Return the (x, y) coordinate for the center point of the cell that contains the specified text.  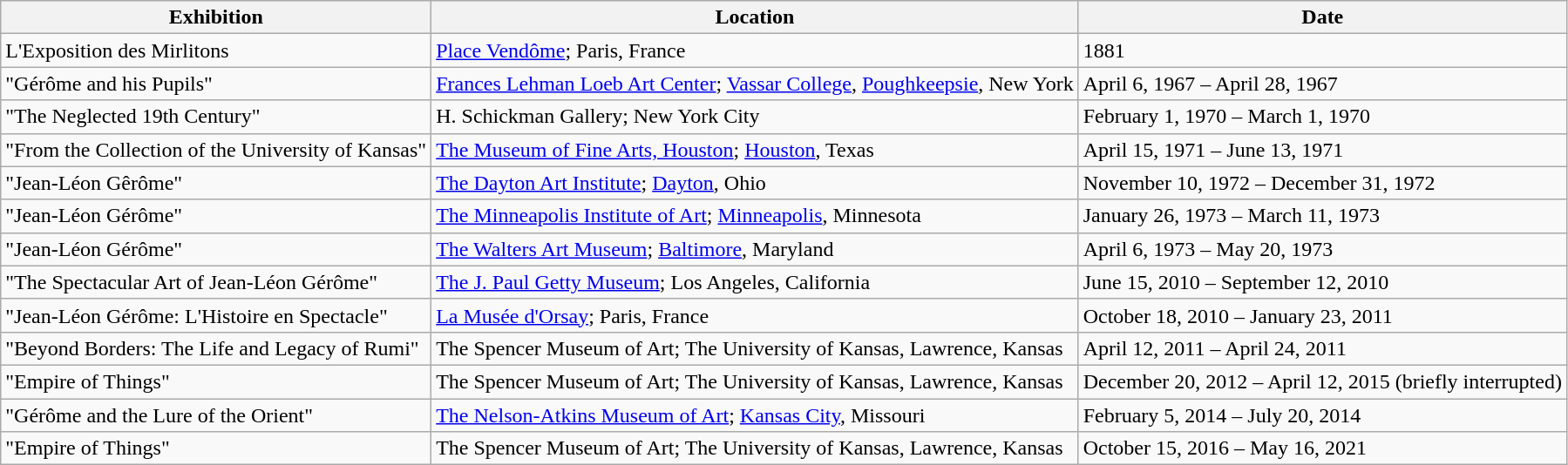
The Dayton Art Institute; Dayton, Ohio (755, 183)
April 12, 2011 – April 24, 2011 (1322, 348)
The Museum of Fine Arts, Houston; Houston, Texas (755, 150)
H. Schickman Gallery; New York City (755, 117)
"Jean-Léon Gêrôme" (216, 183)
December 20, 2012 – April 12, 2015 (briefly interrupted) (1322, 381)
Place Vendôme; Paris, France (755, 51)
February 5, 2014 – July 20, 2014 (1322, 415)
"The Neglected 19th Century" (216, 117)
Location (755, 17)
La Musée d'Orsay; Paris, France (755, 315)
L'Exposition des Mirlitons (216, 51)
The Walters Art Museum; Baltimore, Maryland (755, 249)
"Beyond Borders: The Life and Legacy of Rumi" (216, 348)
February 1, 1970 – March 1, 1970 (1322, 117)
November 10, 1972 – December 31, 1972 (1322, 183)
The J. Paul Getty Museum; Los Angeles, California (755, 282)
"Jean-Léon Gérôme: L'Histoire en Spectacle" (216, 315)
April 15, 1971 – June 13, 1971 (1322, 150)
Date (1322, 17)
Frances Lehman Loeb Art Center; Vassar College, Poughkeepsie, New York (755, 84)
June 15, 2010 – September 12, 2010 (1322, 282)
"From the Collection of the University of Kansas" (216, 150)
1881 (1322, 51)
The Nelson-Atkins Museum of Art; Kansas City, Missouri (755, 415)
Exhibition (216, 17)
April 6, 1973 – May 20, 1973 (1322, 249)
"Gérôme and the Lure of the Orient" (216, 415)
January 26, 1973 – March 11, 1973 (1322, 216)
April 6, 1967 – April 28, 1967 (1322, 84)
"Gérôme and his Pupils" (216, 84)
October 15, 2016 – May 16, 2021 (1322, 448)
October 18, 2010 – January 23, 2011 (1322, 315)
The Minneapolis Institute of Art; Minneapolis, Minnesota (755, 216)
"The Spectacular Art of Jean-Léon Gérôme" (216, 282)
